Locate the cell with the specified text and output its [x, y] center coordinate. 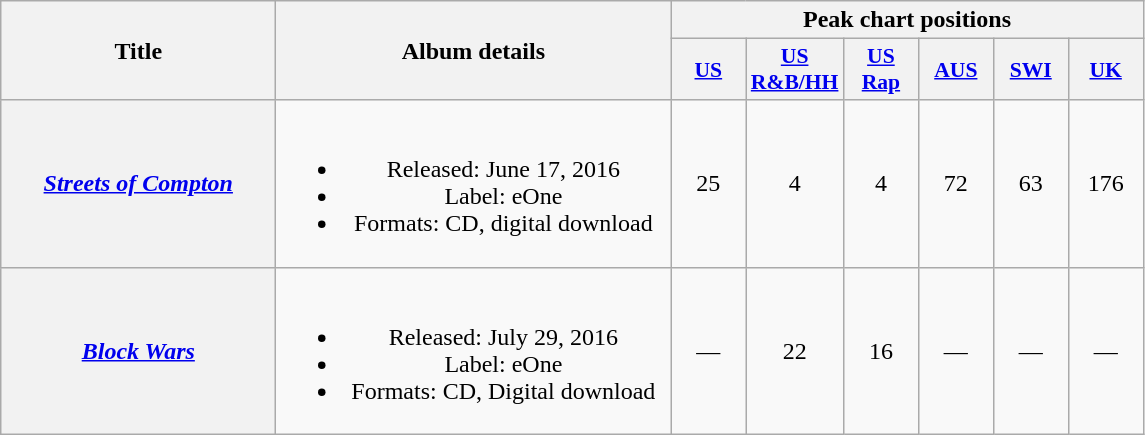
22 [795, 350]
63 [1030, 184]
USRap [880, 70]
UK [1106, 70]
SWI [1030, 70]
Streets of Compton [138, 184]
72 [956, 184]
Released: June 17, 2016Label: eOneFormats: CD, digital download [474, 184]
176 [1106, 184]
Title [138, 50]
Block Wars [138, 350]
Released: July 29, 2016Label: eOneFormats: CD, Digital download [474, 350]
USR&B/HH [795, 70]
US [708, 70]
AUS [956, 70]
Album details [474, 50]
25 [708, 184]
16 [880, 350]
Peak chart positions [907, 20]
